Return [X, Y] of the center of cell containing provided text 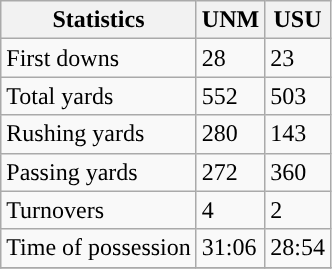
Passing yards [99, 172]
28 [230, 58]
First downs [99, 58]
Time of possession [99, 248]
503 [298, 96]
Statistics [99, 20]
USU [298, 20]
2 [298, 210]
28:54 [298, 248]
360 [298, 172]
23 [298, 58]
280 [230, 134]
31:06 [230, 248]
272 [230, 172]
Total yards [99, 96]
Turnovers [99, 210]
552 [230, 96]
UNM [230, 20]
Rushing yards [99, 134]
4 [230, 210]
143 [298, 134]
